Find where the given text appears and provide that cell's center as [X, Y] coordinate. 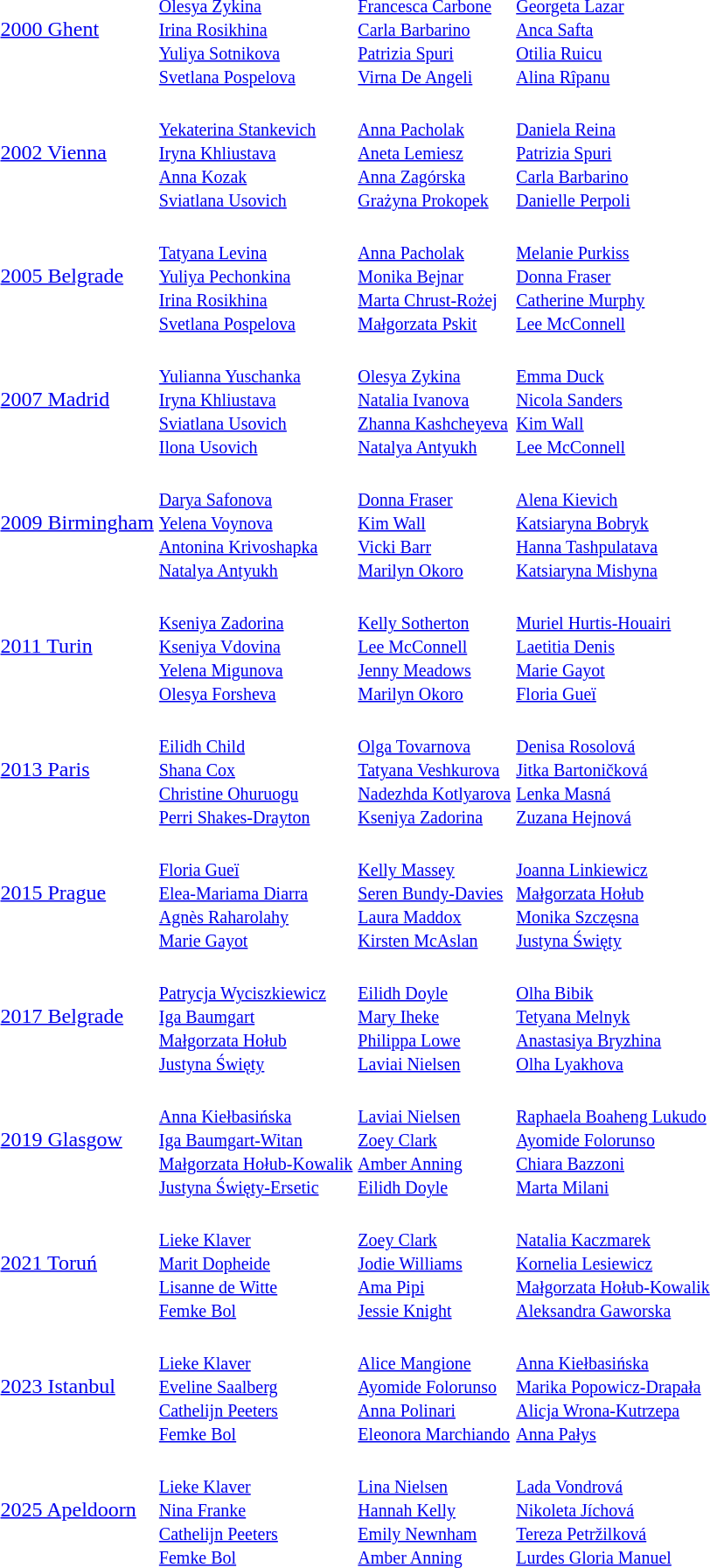
Olga TovarnovaTatyana VeshkurovaNadezhda KotlyarovaKseniya Zadorina [435, 769]
Olesya ZykinaNatalia IvanovaZhanna KashcheyevaNatalya Antyukh [435, 399]
Tatyana LevinaYuliya PechonkinaIrina RosikhinaSvetlana Pospelova [255, 276]
Floria GueïElea-Mariama DiarraAgnès RaharolahyMarie Gayot [255, 892]
Lieke KlaverEveline SaalbergCathelijn PeetersFemke Bol [255, 1386]
Kelly MasseySeren Bundy-DaviesLaura MaddoxKirsten McAslan [435, 892]
Darya SafonovaYelena VoynovaAntonina KrivoshapkaNatalya Antyukh [255, 522]
Anna KiełbasińskaIga Baumgart-WitanMałgorzata Hołub-KowalikJustyna Święty-Ersetic [255, 1139]
Eilidh DoyleMary IhekePhilippa LoweLaviai Nielsen [435, 1016]
Yulianna YuschankaIryna KhliustavaSviatlana UsovichIlona Usovich [255, 399]
Kseniya ZadorinaKseniya VdovinaYelena MigunovaOlesya Forsheva [255, 646]
Laviai NielsenZoey ClarkAmber AnningEilidh Doyle [435, 1139]
Zoey ClarkJodie WilliamsAma PipiJessie Knight [435, 1263]
Donna FraserKim WallVicki BarrMarilyn Okoro [435, 522]
Alice MangioneAyomide FolorunsoAnna PolinariEleonora Marchiando [435, 1386]
Lieke KlaverMarit DopheideLisanne de WitteFemke Bol [255, 1263]
Eilidh ChildShana CoxChristine OhuruoguPerri Shakes-Drayton [255, 769]
Yekaterina StankevichIryna KhliustavaAnna KozakSviatlana Usovich [255, 152]
Patrycja WyciszkiewiczIga BaumgartMałgorzata HołubJustyna Święty [255, 1016]
Anna PacholakMonika BejnarMarta Chrust-RożejMałgorzata Pskit [435, 276]
Anna PacholakAneta LemieszAnna ZagórskaGrażyna Prokopek [435, 152]
Kelly SothertonLee McConnellJenny MeadowsMarilyn Okoro [435, 646]
